Provide the [X, Y] coordinate of the cell's center where the given text is located.  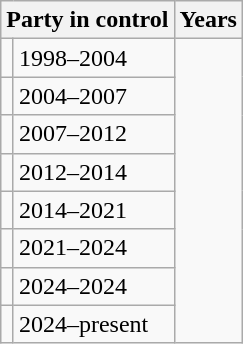
2012–2014 [94, 172]
2004–2007 [94, 96]
2007–2012 [94, 134]
2021–2024 [94, 248]
Party in control [88, 20]
2024–present [94, 324]
2024–2024 [94, 286]
2014–2021 [94, 210]
Years [208, 20]
1998–2004 [94, 58]
